From the cell containing the given text, extract its center point as [X, Y] coordinate. 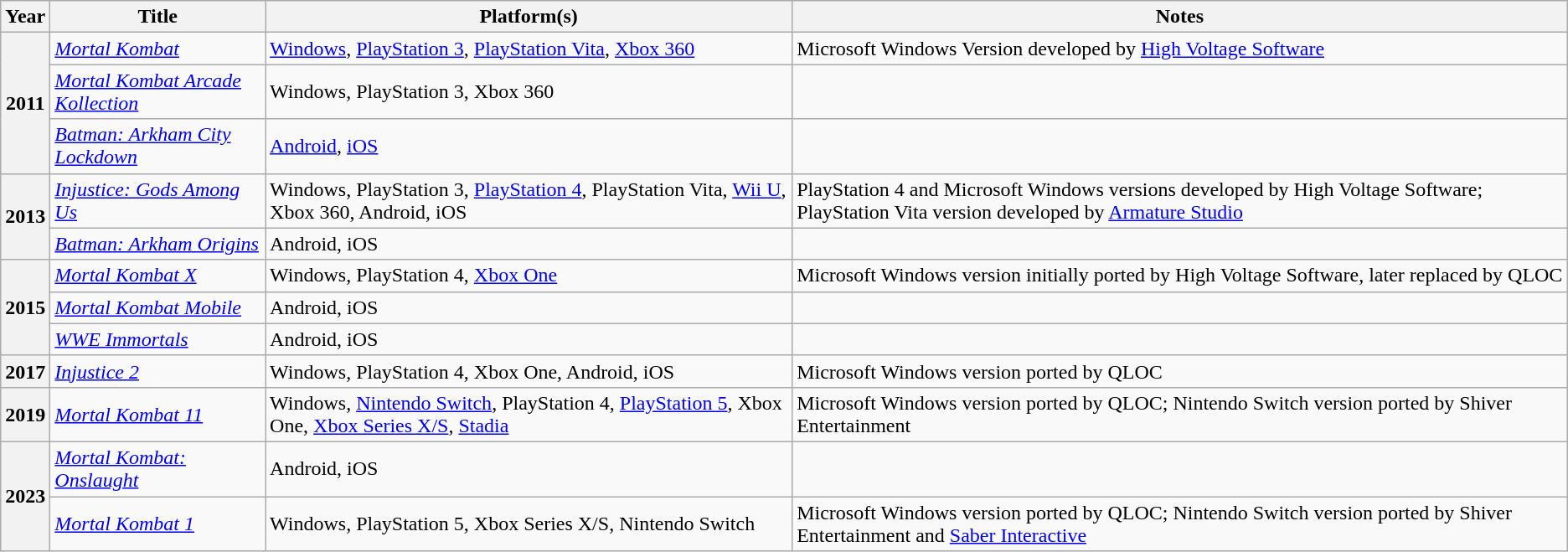
Mortal Kombat 1 [157, 523]
Microsoft Windows version ported by QLOC; Nintendo Switch version ported by Shiver Entertainment and Saber Interactive [1180, 523]
Windows, PlayStation 4, Xbox One, Android, iOS [529, 371]
Mortal Kombat X [157, 276]
Windows, PlayStation 4, Xbox One [529, 276]
Windows, PlayStation 3, PlayStation Vita, Xbox 360 [529, 49]
2015 [25, 307]
Year [25, 17]
Mortal Kombat [157, 49]
Batman: Arkham City Lockdown [157, 146]
Windows, PlayStation 3, PlayStation 4, PlayStation Vita, Wii U, Xbox 360, Android, iOS [529, 201]
Microsoft Windows Version developed by High Voltage Software [1180, 49]
Microsoft Windows version ported by QLOC; Nintendo Switch version ported by Shiver Entertainment [1180, 414]
2011 [25, 103]
2019 [25, 414]
Title [157, 17]
PlayStation 4 and Microsoft Windows versions developed by High Voltage Software; PlayStation Vita version developed by Armature Studio [1180, 201]
2013 [25, 216]
2017 [25, 371]
Microsoft Windows version ported by QLOC [1180, 371]
Mortal Kombat Arcade Kollection [157, 92]
2023 [25, 496]
Platform(s) [529, 17]
Mortal Kombat Mobile [157, 307]
Notes [1180, 17]
WWE Immortals [157, 339]
Windows, PlayStation 3, Xbox 360 [529, 92]
Windows, PlayStation 5, Xbox Series X/S, Nintendo Switch [529, 523]
Mortal Kombat 11 [157, 414]
Windows, Nintendo Switch, PlayStation 4, PlayStation 5, Xbox One, Xbox Series X/S, Stadia [529, 414]
Batman: Arkham Origins [157, 244]
Injustice: Gods Among Us [157, 201]
Mortal Kombat: Onslaught [157, 469]
Microsoft Windows version initially ported by High Voltage Software, later replaced by QLOC [1180, 276]
Injustice 2 [157, 371]
